Return the (x, y) coordinate for the center point of the cell that contains the specified text.  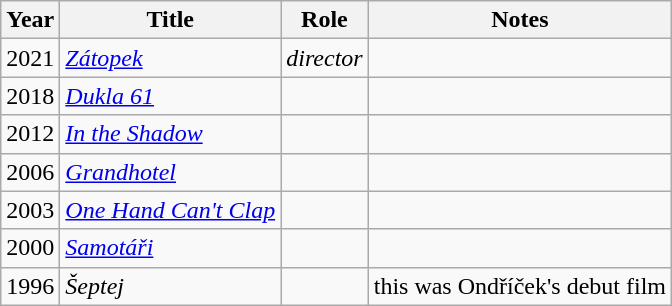
Year (30, 20)
2018 (30, 96)
Dukla 61 (170, 96)
director (324, 58)
2012 (30, 134)
2006 (30, 172)
Title (170, 20)
Role (324, 20)
2003 (30, 210)
In the Shadow (170, 134)
this was Ondříček's debut film (520, 286)
Zátopek (170, 58)
2000 (30, 248)
1996 (30, 286)
One Hand Can't Clap (170, 210)
Samotáři (170, 248)
Notes (520, 20)
Šeptej (170, 286)
Grandhotel (170, 172)
2021 (30, 58)
